Scan for the cell matching the given text and deliver its (x, y) coordinate at center. 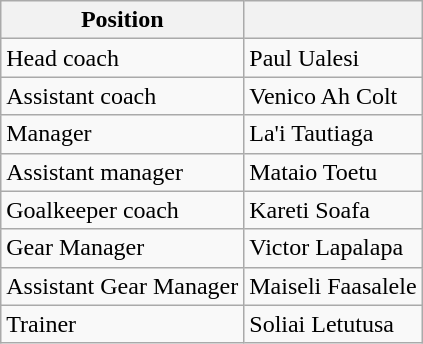
Position (122, 20)
Trainer (122, 324)
Victor Lapalapa (333, 248)
Goalkeeper coach (122, 210)
Kareti Soafa (333, 210)
La'i Tautiaga (333, 134)
Head coach (122, 58)
Mataio Toetu (333, 172)
Gear Manager (122, 248)
Assistant coach (122, 96)
Paul Ualesi (333, 58)
Maiseli Faasalele (333, 286)
Venico Ah Colt (333, 96)
Assistant Gear Manager (122, 286)
Soliai Letutusa (333, 324)
Assistant manager (122, 172)
Manager (122, 134)
